From the cell containing the given text, extract its center point as [x, y] coordinate. 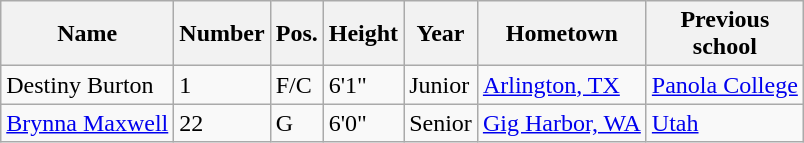
1 [222, 85]
6'0" [363, 123]
Junior [441, 85]
F/C [296, 85]
Hometown [562, 34]
G [296, 123]
Pos. [296, 34]
Arlington, TX [562, 85]
Name [88, 34]
Gig Harbor, WA [562, 123]
Year [441, 34]
Previousschool [724, 34]
6'1" [363, 85]
Number [222, 34]
Utah [724, 123]
Brynna Maxwell [88, 123]
22 [222, 123]
Senior [441, 123]
Height [363, 34]
Panola College [724, 85]
Destiny Burton [88, 85]
